Pinpoint the cell where the given text exists, returning its (x, y) midpoint coordinate. 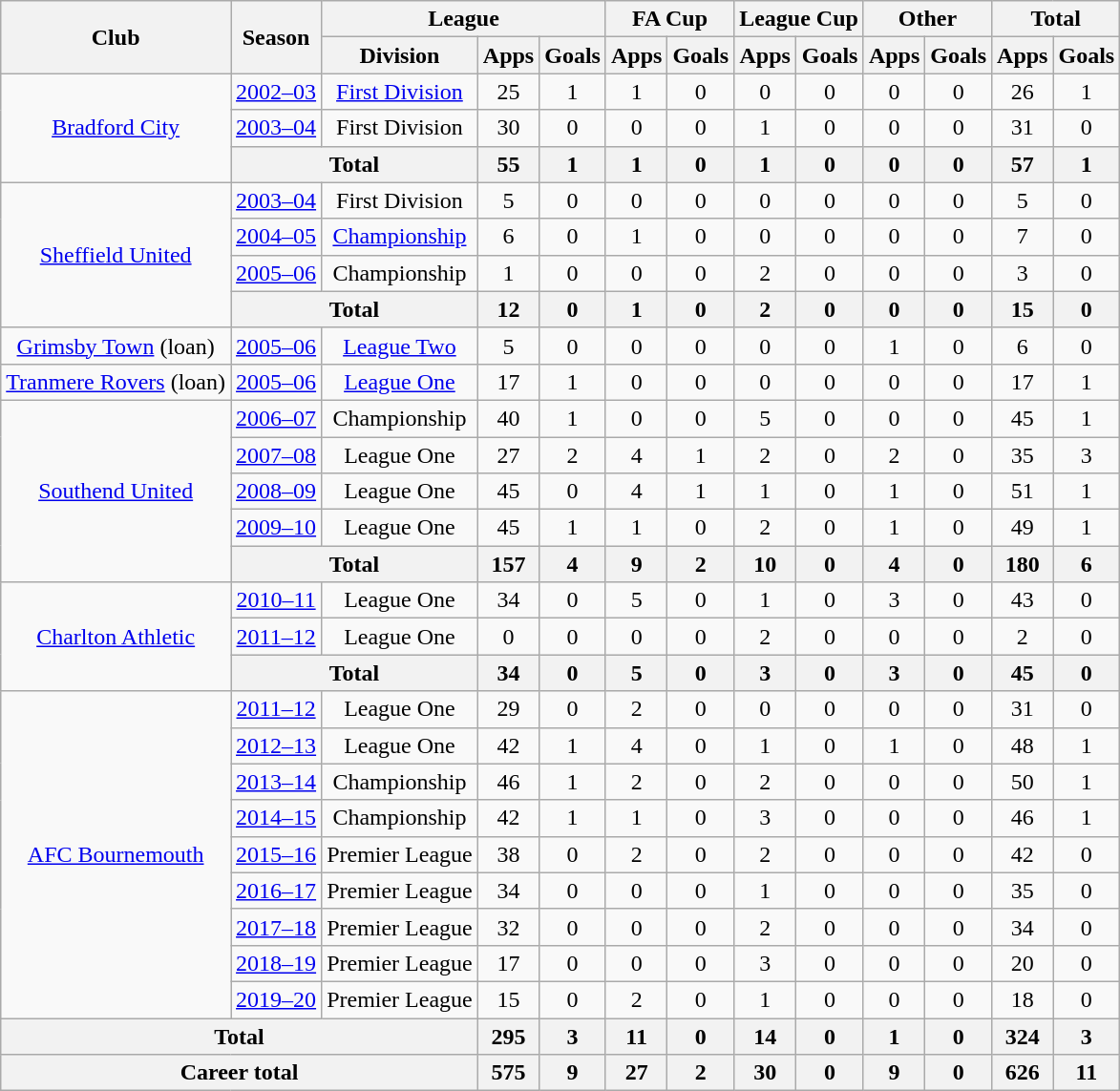
575 (508, 1073)
48 (1023, 745)
29 (508, 709)
2019–20 (277, 999)
295 (508, 1036)
Season (277, 37)
7 (1023, 237)
2018–19 (277, 963)
2016–17 (277, 891)
Grimsby Town (loan) (116, 346)
League (464, 19)
2006–07 (277, 418)
324 (1023, 1036)
Career total (240, 1073)
Division (400, 55)
2012–13 (277, 745)
157 (508, 564)
2008–09 (277, 492)
FA Cup (669, 19)
2013–14 (277, 782)
2004–05 (277, 237)
12 (508, 309)
32 (508, 927)
Tranmere Rovers (loan) (116, 382)
26 (1023, 92)
2009–10 (277, 528)
2007–08 (277, 455)
10 (766, 564)
40 (508, 418)
55 (508, 164)
2002–03 (277, 92)
2010–11 (277, 600)
25 (508, 92)
14 (766, 1036)
Sheffield United (116, 255)
18 (1023, 999)
2015–16 (277, 854)
2014–15 (277, 818)
Other (927, 19)
49 (1023, 528)
51 (1023, 492)
180 (1023, 564)
League Cup (799, 19)
AFC Bournemouth (116, 855)
626 (1023, 1073)
2017–18 (277, 927)
Club (116, 37)
43 (1023, 600)
57 (1023, 164)
50 (1023, 782)
20 (1023, 963)
38 (508, 854)
League Two (400, 346)
Bradford City (116, 128)
Southend United (116, 491)
Charlton Athletic (116, 637)
